For the text-containing cell, return its midpoint in (X, Y) coordinate format. 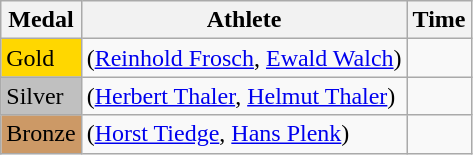
(Horst Tiedge, Hans Plenk) (244, 134)
Athlete (244, 20)
Silver (41, 96)
Gold (41, 58)
Time (439, 20)
(Reinhold Frosch, Ewald Walch) (244, 58)
(Herbert Thaler, Helmut Thaler) (244, 96)
Bronze (41, 134)
Medal (41, 20)
